From the cell containing the given text, extract its center point as [X, Y] coordinate. 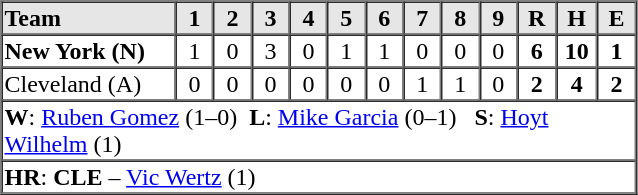
Team [89, 18]
8 [460, 18]
10 [576, 50]
7 [422, 18]
R [536, 18]
New York (N) [89, 50]
HR: CLE – Vic Wertz (1) [319, 176]
Cleveland (A) [89, 84]
9 [498, 18]
W: Ruben Gomez (1–0) L: Mike Garcia (0–1) S: Hoyt Wilhelm (1) [319, 130]
5 [346, 18]
E [616, 18]
H [576, 18]
